For the text-containing cell, return its midpoint in (X, Y) coordinate format. 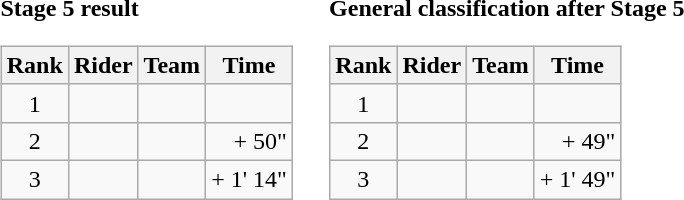
+ 1' 14" (250, 179)
+ 1' 49" (578, 179)
+ 50" (250, 141)
+ 49" (578, 141)
